For the text-containing cell, return its midpoint in (x, y) coordinate format. 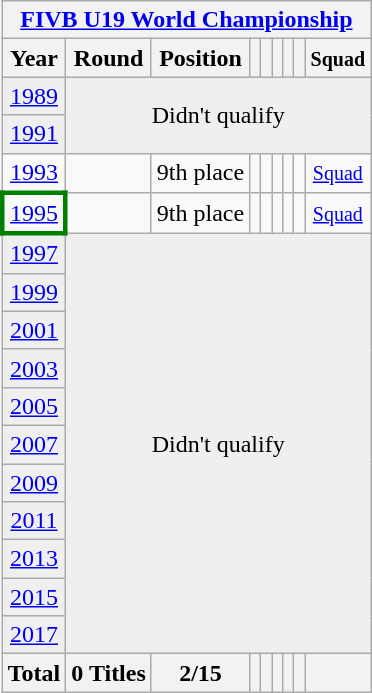
Total (34, 673)
2013 (34, 559)
Year (34, 58)
1999 (34, 292)
1989 (34, 96)
1993 (34, 173)
1995 (34, 214)
2017 (34, 635)
0 Titles (109, 673)
2/15 (200, 673)
2015 (34, 597)
2011 (34, 521)
1991 (34, 134)
2009 (34, 483)
2005 (34, 406)
1997 (34, 254)
Round (109, 58)
Position (200, 58)
2007 (34, 444)
2001 (34, 330)
2003 (34, 368)
FIVB U19 World Championship (186, 20)
